Search for the cell housing the specified text and yield its (x, y) center coordinate. 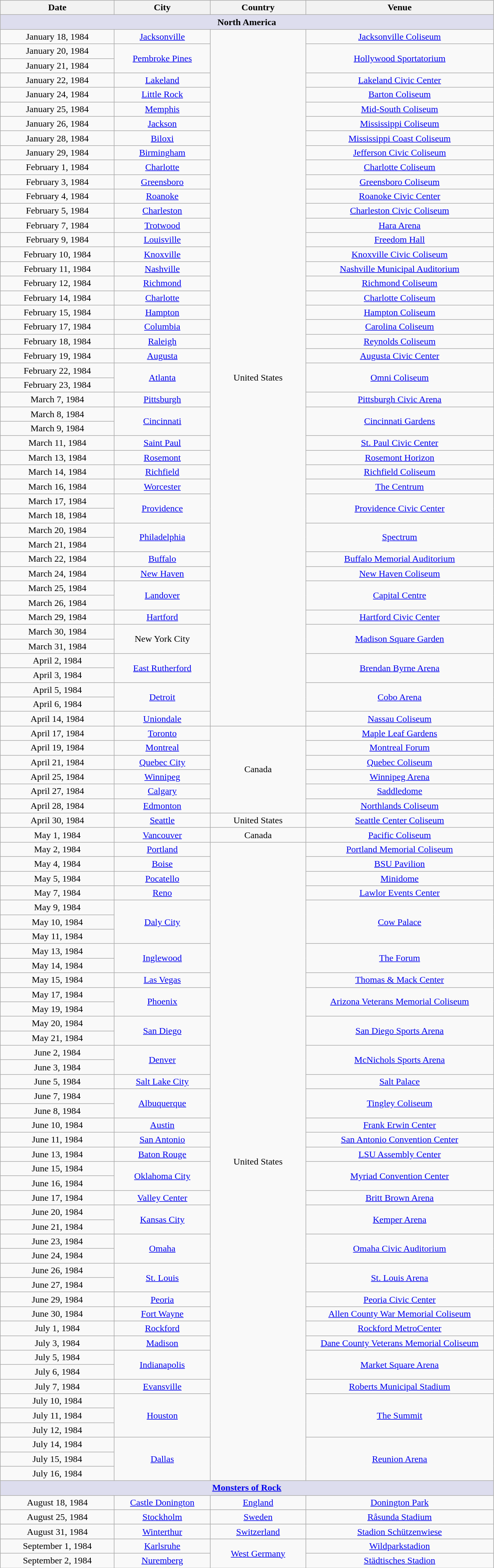
March 13, 1984 (57, 458)
February 17, 1984 (57, 327)
Montreal Forum (400, 748)
Montreal (163, 748)
Allen County War Memorial Coliseum (400, 1314)
Charleston Civic Coliseum (400, 211)
Rockford MetroCenter (400, 1328)
April 19, 1984 (57, 748)
Calgary (163, 791)
Las Vegas (163, 980)
January 25, 1984 (57, 109)
San Antonio Convention Center (400, 1140)
January 21, 1984 (57, 66)
May 11, 1984 (57, 937)
New Haven Coliseum (400, 574)
March 30, 1984 (57, 631)
March 26, 1984 (57, 602)
Biloxi (163, 138)
The Forum (400, 958)
July 1, 1984 (57, 1328)
Mississippi Coliseum (400, 124)
July 12, 1984 (57, 1430)
April 21, 1984 (57, 762)
June 29, 1984 (57, 1299)
February 3, 1984 (57, 182)
Hampton (163, 312)
Knoxville (163, 254)
Madison Square Garden (400, 639)
Myriad Convention Center (400, 1176)
September 2, 1984 (57, 1560)
Jacksonville (163, 37)
September 1, 1984 (57, 1546)
Oklahoma City (163, 1176)
Sweden (258, 1517)
Country (258, 8)
Rockford (163, 1328)
Albuquerque (163, 1103)
May 5, 1984 (57, 878)
June 3, 1984 (57, 1067)
July 11, 1984 (57, 1415)
Cincinnati (163, 421)
Memphis (163, 109)
Detroit (163, 697)
February 10, 1984 (57, 254)
Reno (163, 893)
May 7, 1984 (57, 893)
Landover (163, 595)
McNichols Sports Arena (400, 1060)
Lakeland (163, 80)
Evansville (163, 1386)
May 17, 1984 (57, 994)
April 14, 1984 (57, 719)
Trotwood (163, 225)
Arizona Veterans Memorial Coliseum (400, 1002)
Richmond (163, 283)
Monsters of Rock (247, 1488)
Freedom Hall (400, 240)
June 8, 1984 (57, 1111)
England (258, 1502)
Hampton Coliseum (400, 312)
Raleigh (163, 341)
St. Louis Arena (400, 1277)
March 31, 1984 (57, 646)
Phoenix (163, 1002)
The Centrum (400, 487)
January 22, 1984 (57, 80)
July 3, 1984 (57, 1343)
March 17, 1984 (57, 501)
April 30, 1984 (57, 820)
Maple Leaf Gardens (400, 733)
Market Square Arena (400, 1365)
Cincinnati Gardens (400, 421)
Roanoke (163, 196)
Winnipeg (163, 777)
January 24, 1984 (57, 95)
Salt Palace (400, 1081)
May 1, 1984 (57, 835)
Greensboro Coliseum (400, 182)
Denver (163, 1060)
Hartford Civic Center (400, 617)
Boise (163, 864)
Råsunda Stadium (400, 1517)
Nassau Coliseum (400, 719)
Peoria (163, 1299)
Winterthur (163, 1531)
Valley Center (163, 1198)
April 2, 1984 (57, 661)
June 13, 1984 (57, 1154)
Switzerland (258, 1531)
February 19, 1984 (57, 356)
Salt Lake City (163, 1081)
Cobo Arena (400, 697)
San Antonio (163, 1140)
Jefferson Civic Coliseum (400, 153)
April 3, 1984 (57, 675)
Pittsburgh (163, 399)
May 15, 1984 (57, 980)
Little Rock (163, 95)
May 10, 1984 (57, 922)
June 2, 1984 (57, 1052)
Madison (163, 1343)
Uniondale (163, 719)
July 16, 1984 (57, 1473)
Jackson (163, 124)
June 16, 1984 (57, 1183)
Nashville Municipal Auditorium (400, 269)
March 24, 1984 (57, 574)
Seattle Center Coliseum (400, 820)
March 9, 1984 (57, 429)
June 30, 1984 (57, 1314)
May 20, 1984 (57, 1023)
March 16, 1984 (57, 487)
Fort Wayne (163, 1314)
Carolina Coliseum (400, 327)
Reynolds Coliseum (400, 341)
June 27, 1984 (57, 1285)
June 15, 1984 (57, 1169)
New Haven (163, 574)
Pocatello (163, 878)
April 17, 1984 (57, 733)
Mid-South Coliseum (400, 109)
Pittsburgh Civic Arena (400, 399)
Pacific Coliseum (400, 835)
March 11, 1984 (57, 443)
Peoria Civic Center (400, 1299)
March 29, 1984 (57, 617)
Vancouver (163, 835)
New York City (163, 639)
February 1, 1984 (57, 167)
February 4, 1984 (57, 196)
Indianapolis (163, 1365)
West Germany (258, 1553)
May 21, 1984 (57, 1038)
Karlsruhe (163, 1546)
July 6, 1984 (57, 1372)
Stadion Schützenwiese (400, 1531)
Lawlor Events Center (400, 893)
Edmonton (163, 806)
Tingley Coliseum (400, 1103)
March 7, 1984 (57, 399)
Saddledome (400, 791)
Date (57, 8)
June 11, 1984 (57, 1140)
Providence Civic Center (400, 508)
Richfield (163, 472)
Birmingham (163, 153)
Worcester (163, 487)
Dallas (163, 1459)
Omaha Civic Auditorium (400, 1248)
Omni Coliseum (400, 378)
January 29, 1984 (57, 153)
Barton Coliseum (400, 95)
Portland (163, 849)
Brendan Byrne Arena (400, 668)
San Diego (163, 1031)
East Rutherford (163, 668)
April 6, 1984 (57, 704)
Richfield Coliseum (400, 472)
Hollywood Sportatorium (400, 58)
August 18, 1984 (57, 1502)
January 18, 1984 (57, 37)
Rosemont Horizon (400, 458)
Winnipeg Arena (400, 777)
February 12, 1984 (57, 283)
July 14, 1984 (57, 1444)
February 18, 1984 (57, 341)
Buffalo (163, 559)
May 9, 1984 (57, 908)
April 5, 1984 (57, 690)
July 10, 1984 (57, 1401)
Toronto (163, 733)
Lakeland Civic Center (400, 80)
August 25, 1984 (57, 1517)
Wildparkstadion (400, 1546)
February 11, 1984 (57, 269)
February 22, 1984 (57, 370)
June 7, 1984 (57, 1096)
June 10, 1984 (57, 1125)
Louisville (163, 240)
July 7, 1984 (57, 1386)
Thomas & Mack Center (400, 980)
Augusta Civic Center (400, 356)
Spectrum (400, 537)
Atlanta (163, 378)
Greensboro (163, 182)
LSU Assembly Center (400, 1154)
Castle Donington (163, 1502)
March 25, 1984 (57, 588)
March 20, 1984 (57, 530)
June 24, 1984 (57, 1256)
Venue (400, 8)
BSU Pavilion (400, 864)
March 21, 1984 (57, 545)
June 26, 1984 (57, 1270)
June 20, 1984 (57, 1212)
April 28, 1984 (57, 806)
February 14, 1984 (57, 298)
Seattle (163, 820)
Philadelphia (163, 537)
Buffalo Memorial Auditorium (400, 559)
July 5, 1984 (57, 1358)
March 8, 1984 (57, 414)
Städtisches Stadion (400, 1560)
May 13, 1984 (57, 951)
April 27, 1984 (57, 791)
Daly City (163, 922)
St. Paul Civic Center (400, 443)
Kansas City (163, 1219)
June 23, 1984 (57, 1241)
March 14, 1984 (57, 472)
Roberts Municipal Stadium (400, 1386)
Omaha (163, 1248)
May 19, 1984 (57, 1009)
Knoxville Civic Coliseum (400, 254)
Hara Arena (400, 225)
Northlands Coliseum (400, 806)
North America (247, 22)
The Summit (400, 1415)
San Diego Sports Arena (400, 1031)
January 26, 1984 (57, 124)
February 15, 1984 (57, 312)
March 18, 1984 (57, 516)
City (163, 8)
February 5, 1984 (57, 211)
Richmond Coliseum (400, 283)
Stockholm (163, 1517)
August 31, 1984 (57, 1531)
Charleston (163, 211)
Roanoke Civic Center (400, 196)
May 2, 1984 (57, 849)
Pembroke Pines (163, 58)
Reunion Arena (400, 1459)
Augusta (163, 356)
Hartford (163, 617)
Providence (163, 508)
May 14, 1984 (57, 966)
Baton Rouge (163, 1154)
Quebec City (163, 762)
July 15, 1984 (57, 1459)
March 22, 1984 (57, 559)
June 17, 1984 (57, 1198)
Minidome (400, 878)
Houston (163, 1415)
February 7, 1984 (57, 225)
January 28, 1984 (57, 138)
Quebec Coliseum (400, 762)
St. Louis (163, 1277)
Kemper Arena (400, 1219)
Rosemont (163, 458)
Austin (163, 1125)
Dane County Veterans Memorial Coliseum (400, 1343)
Mississippi Coast Coliseum (400, 138)
Jacksonville Coliseum (400, 37)
April 25, 1984 (57, 777)
January 20, 1984 (57, 51)
Columbia (163, 327)
Nuremberg (163, 1560)
Inglewood (163, 958)
Frank Erwin Center (400, 1125)
Capital Centre (400, 595)
Saint Paul (163, 443)
Nashville (163, 269)
Portland Memorial Coliseum (400, 849)
February 23, 1984 (57, 385)
February 9, 1984 (57, 240)
May 4, 1984 (57, 864)
June 21, 1984 (57, 1227)
June 5, 1984 (57, 1081)
Donington Park (400, 1502)
Cow Palace (400, 922)
Britt Brown Arena (400, 1198)
